Output the [x, y] coordinate of the center of the cell containing the given text.  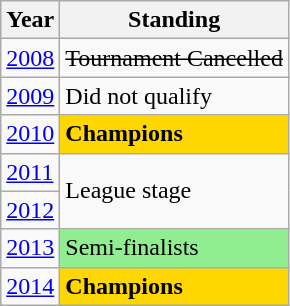
Year [30, 20]
Semi-finalists [174, 248]
2010 [30, 134]
2012 [30, 210]
League stage [174, 191]
2011 [30, 172]
Standing [174, 20]
2014 [30, 286]
Tournament Cancelled [174, 58]
2008 [30, 58]
Did not qualify [174, 96]
2009 [30, 96]
2013 [30, 248]
